Locate the cell with the specified text and output its [x, y] center coordinate. 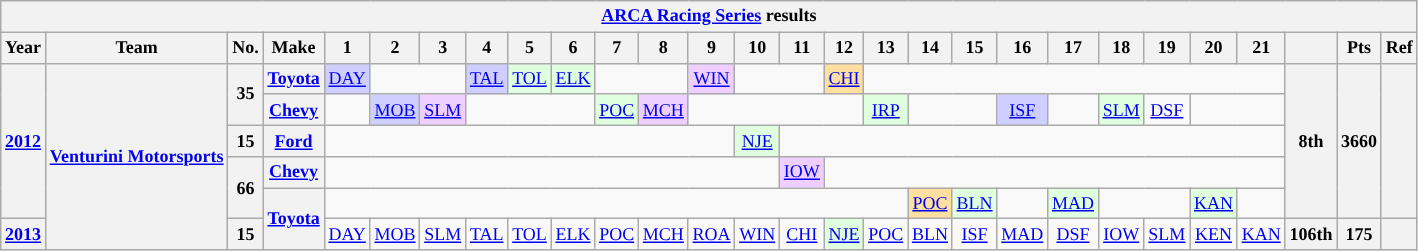
Team [136, 48]
14 [930, 48]
Make [294, 48]
16 [1022, 48]
Year [24, 48]
13 [886, 48]
IRP [886, 110]
Pts [1360, 48]
3 [443, 48]
175 [1360, 234]
66 [246, 188]
2012 [24, 141]
17 [1074, 48]
7 [617, 48]
21 [1261, 48]
106th [1311, 234]
ARCA Racing Series results [709, 16]
Venturini Motorsports [136, 156]
5 [530, 48]
ROA [712, 234]
35 [246, 94]
11 [802, 48]
No. [246, 48]
8th [1311, 141]
6 [573, 48]
4 [487, 48]
Ford [294, 140]
KEN [1214, 234]
2013 [24, 234]
10 [758, 48]
1 [347, 48]
20 [1214, 48]
12 [844, 48]
18 [1121, 48]
8 [663, 48]
19 [1167, 48]
9 [712, 48]
Ref [1399, 48]
2 [395, 48]
3660 [1360, 141]
